Return the [X, Y] coordinate for the center point of the cell that contains the specified text.  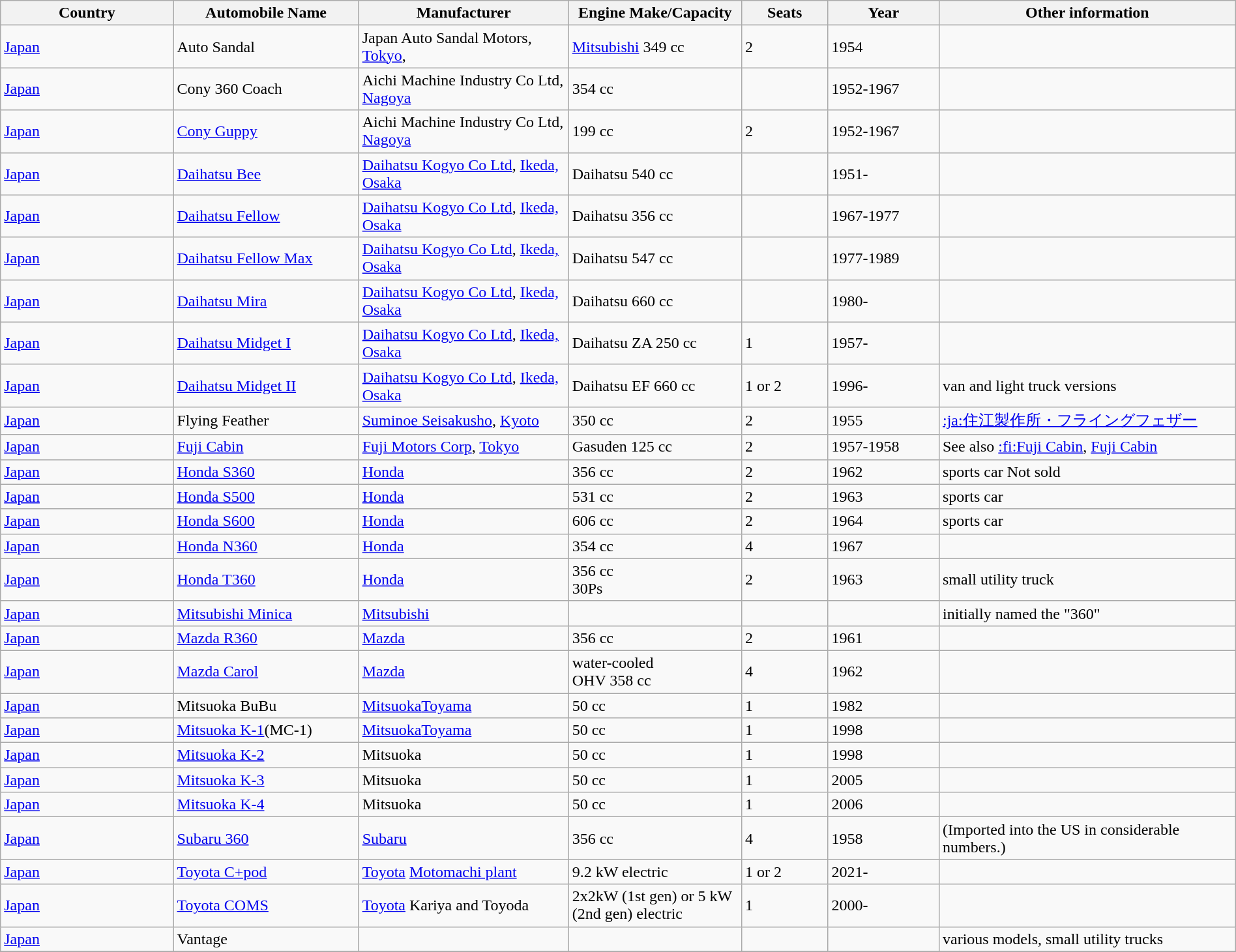
2005 [883, 780]
van and light truck versions [1087, 386]
1980- [883, 301]
1996- [883, 386]
Subaru 360 [266, 838]
various models, small utility trucks [1087, 939]
Honda S600 [266, 521]
1954 [883, 47]
1967 [883, 546]
350 cc [655, 421]
Daihatsu Midget II [266, 386]
1958 [883, 838]
Gasuden 125 cc [655, 447]
1964 [883, 521]
Daihatsu Fellow [266, 216]
Mitsuoka K-2 [266, 755]
Vantage [266, 939]
Daihatsu 547 cc [655, 258]
Cony Guppy [266, 132]
2021- [883, 872]
Daihatsu Midget I [266, 343]
(Imported into the US in considerable numbers.) [1087, 838]
Year [883, 13]
sports car Not sold [1087, 472]
Mitsubishi [463, 613]
2x2kW (1st gen) or 5 kW (2nd gen) electric [655, 906]
Mitsuoka K-3 [266, 780]
356 cc30Ps [655, 580]
Toyota Kariya and Toyoda [463, 906]
Daihatsu 540 cc [655, 173]
Flying Feather [266, 421]
water-cooled OHV 358 cc [655, 671]
Honda N360 [266, 546]
Cony 360 Coach [266, 89]
Japan Auto Sandal Motors, Tokyo, [463, 47]
Honda S500 [266, 497]
1967-1977 [883, 216]
small utility truck [1087, 580]
1961 [883, 638]
Fuji Cabin [266, 447]
Daihatsu EF 660 cc [655, 386]
Toyota COMS [266, 906]
2006 [883, 805]
Mitsuoka BuBu [266, 706]
Honda T360 [266, 580]
Daihatsu Bee [266, 173]
1951- [883, 173]
2000- [883, 906]
Mitsubishi Minica [266, 613]
Fuji Motors Corp, Tokyo [463, 447]
Engine Make/Capacity [655, 13]
9.2 kW electric [655, 872]
531 cc [655, 497]
Other information [1087, 13]
Daihatsu 660 cc [655, 301]
1957-1958 [883, 447]
Mitsuoka K-1(MC-1) [266, 730]
Mazda Carol [266, 671]
Toyota Motomachi plant [463, 872]
Suminoe Seisakusho, Kyoto [463, 421]
:ja:住江製作所・フライングフェザー [1087, 421]
Manufacturer [463, 13]
Subaru [463, 838]
initially named the "360" [1087, 613]
1977-1989 [883, 258]
Daihatsu Mira [266, 301]
Mitsubishi 349 cc [655, 47]
199 cc [655, 132]
606 cc [655, 521]
Daihatsu ZA 250 cc [655, 343]
Mitsuoka K-4 [266, 805]
Country [87, 13]
1982 [883, 706]
Toyota C+pod [266, 872]
Automobile Name [266, 13]
Daihatsu 356 cc [655, 216]
Daihatsu Fellow Max [266, 258]
See also :fi:Fuji Cabin, Fuji Cabin [1087, 447]
Mazda R360 [266, 638]
Auto Sandal [266, 47]
Honda S360 [266, 472]
1957- [883, 343]
1955 [883, 421]
Seats [785, 13]
